Output the [X, Y] coordinate of the center of the cell containing the given text.  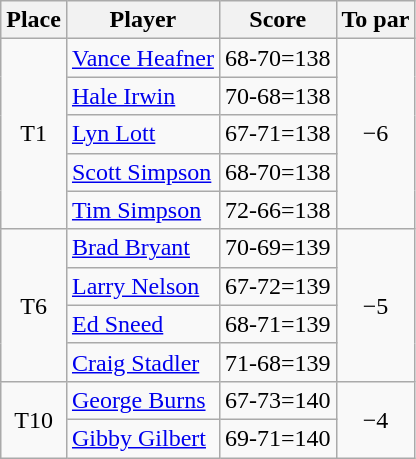
Hale Irwin [142, 96]
Scott Simpson [142, 172]
Player [142, 20]
Lyn Lott [142, 134]
Place [34, 20]
To par [376, 20]
Craig Stadler [142, 362]
T1 [34, 134]
Ed Sneed [142, 324]
Tim Simpson [142, 210]
T6 [34, 305]
67-72=139 [278, 286]
68-71=139 [278, 324]
69-71=140 [278, 438]
Gibby Gilbert [142, 438]
72-66=138 [278, 210]
T10 [34, 419]
Score [278, 20]
Vance Heafner [142, 58]
71-68=139 [278, 362]
George Burns [142, 400]
70-69=139 [278, 248]
67-71=138 [278, 134]
−4 [376, 419]
−5 [376, 305]
Brad Bryant [142, 248]
−6 [376, 134]
Larry Nelson [142, 286]
70-68=138 [278, 96]
67-73=140 [278, 400]
